Search for the cell housing the specified text and yield its (X, Y) center coordinate. 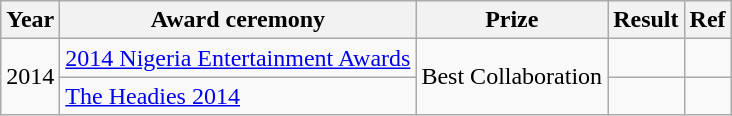
The Headies 2014 (238, 96)
2014 Nigeria Entertainment Awards (238, 58)
2014 (30, 77)
Award ceremony (238, 20)
Best Collaboration (512, 77)
Ref (708, 20)
Year (30, 20)
Result (646, 20)
Prize (512, 20)
